Pinpoint the cell where the given text exists, returning its (X, Y) midpoint coordinate. 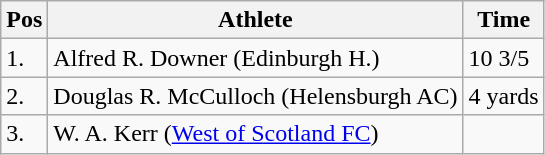
4 yards (504, 96)
1. (24, 58)
3. (24, 134)
Time (504, 20)
Athlete (256, 20)
2. (24, 96)
Alfred R. Downer (Edinburgh H.) (256, 58)
W. A. Kerr (West of Scotland FC) (256, 134)
Pos (24, 20)
Douglas R. McCulloch (Helensburgh AC) (256, 96)
10 3/5 (504, 58)
